Find where the given text appears and provide that cell's center as (X, Y) coordinate. 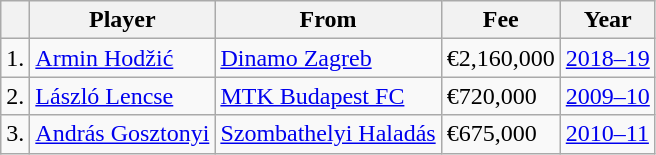
László Lencse (122, 96)
2. (16, 96)
Fee (500, 20)
Year (608, 20)
Szombathelyi Haladás (328, 134)
2018–19 (608, 58)
From (328, 20)
3. (16, 134)
2010–11 (608, 134)
Armin Hodžić (122, 58)
€675,000 (500, 134)
2009–10 (608, 96)
€720,000 (500, 96)
Player (122, 20)
András Gosztonyi (122, 134)
€2,160,000 (500, 58)
MTK Budapest FC (328, 96)
1. (16, 58)
Dinamo Zagreb (328, 58)
